For the text-containing cell, return its midpoint in [x, y] coordinate format. 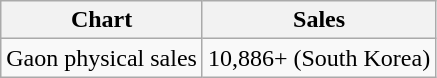
Chart [102, 20]
10,886+ (South Korea) [318, 58]
Sales [318, 20]
Gaon physical sales [102, 58]
